Extract the [x, y] coordinate from the center of the cell holding the provided text.  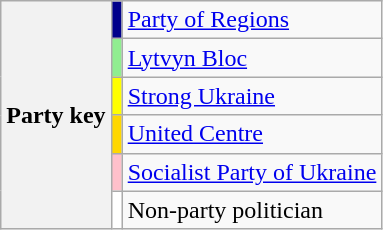
Strong Ukraine [252, 96]
Socialist Party of Ukraine [252, 172]
Party of Regions [252, 20]
Non-party politician [252, 210]
Party key [56, 115]
United Centre [252, 134]
Lytvyn Bloc [252, 58]
